Locate the cell with the specified text and output its (x, y) center coordinate. 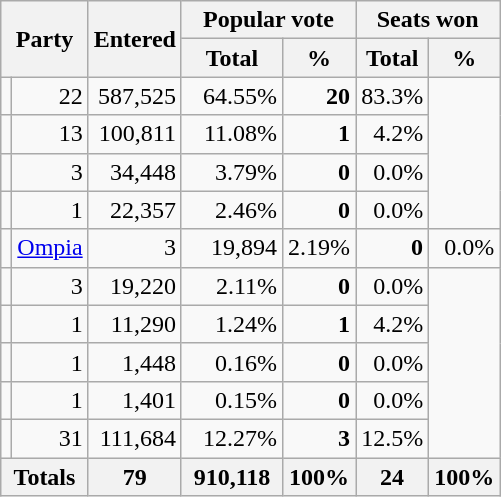
2.19% (320, 248)
12.5% (392, 438)
1.24% (232, 324)
2.11% (232, 286)
Ompia (50, 248)
100,811 (134, 134)
2.46% (232, 210)
Entered (134, 39)
1,448 (134, 362)
22 (50, 96)
587,525 (134, 96)
1,401 (134, 400)
22,357 (134, 210)
0.16% (232, 362)
83.3% (392, 96)
111,684 (134, 438)
Party (44, 39)
20 (320, 96)
11.08% (232, 134)
0.15% (232, 400)
79 (134, 477)
34,448 (134, 172)
Popular vote (268, 20)
3.79% (232, 172)
Totals (44, 477)
64.55% (232, 96)
12.27% (232, 438)
Seats won (428, 20)
24 (392, 477)
31 (50, 438)
910,118 (232, 477)
13 (50, 134)
11,290 (134, 324)
19,894 (232, 248)
19,220 (134, 286)
